Provide the (X, Y) coordinate of the cell's center where the given text is located.  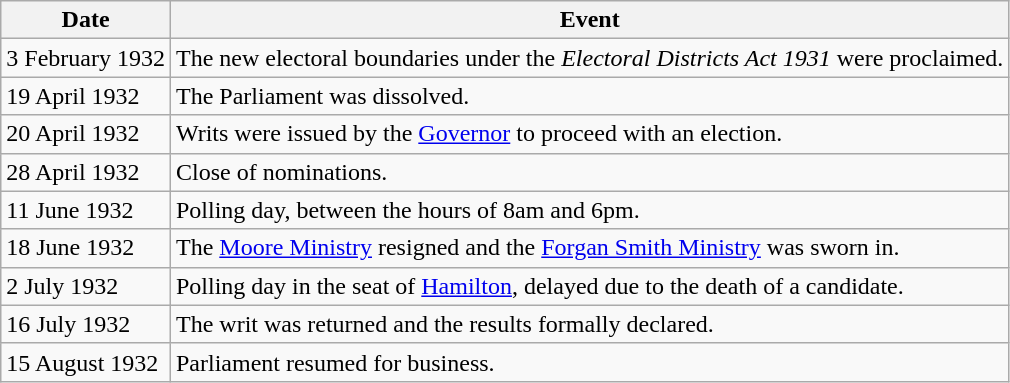
Parliament resumed for business. (589, 362)
Date (86, 20)
15 August 1932 (86, 362)
Close of nominations. (589, 172)
Event (589, 20)
28 April 1932 (86, 172)
Polling day in the seat of Hamilton, delayed due to the death of a candidate. (589, 286)
The Parliament was dissolved. (589, 96)
19 April 1932 (86, 96)
11 June 1932 (86, 210)
The Moore Ministry resigned and the Forgan Smith Ministry was sworn in. (589, 248)
18 June 1932 (86, 248)
2 July 1932 (86, 286)
3 February 1932 (86, 58)
16 July 1932 (86, 324)
The writ was returned and the results formally declared. (589, 324)
The new electoral boundaries under the Electoral Districts Act 1931 were proclaimed. (589, 58)
Polling day, between the hours of 8am and 6pm. (589, 210)
20 April 1932 (86, 134)
Writs were issued by the Governor to proceed with an election. (589, 134)
